Search for the cell housing the specified text and yield its [X, Y] center coordinate. 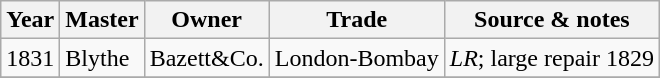
Master [102, 20]
Source & notes [552, 20]
Year [30, 20]
London-Bombay [356, 58]
Trade [356, 20]
Bazett&Co. [206, 58]
Owner [206, 20]
1831 [30, 58]
Blythe [102, 58]
LR; large repair 1829 [552, 58]
